Output the [X, Y] coordinate of the center of the cell containing the given text.  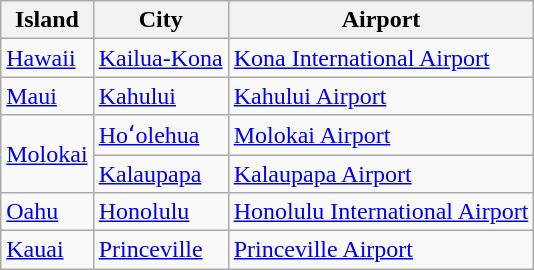
Honolulu [160, 212]
Kahului [160, 96]
Kailua-Kona [160, 58]
Hawaii [47, 58]
Airport [381, 20]
Island [47, 20]
Princeville [160, 250]
Kalaupapa Airport [381, 173]
Hoʻolehua [160, 135]
Kauai [47, 250]
Kahului Airport [381, 96]
Molokai [47, 154]
Princeville Airport [381, 250]
Honolulu International Airport [381, 212]
Kona International Airport [381, 58]
Maui [47, 96]
Molokai Airport [381, 135]
City [160, 20]
Oahu [47, 212]
Kalaupapa [160, 173]
